Locate the cell with the specified text and output its (X, Y) center coordinate. 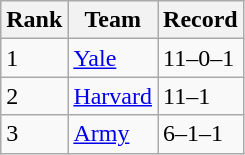
Rank (34, 20)
Team (113, 20)
Harvard (113, 96)
Army (113, 134)
Yale (113, 58)
3 (34, 134)
6–1–1 (201, 134)
1 (34, 58)
Record (201, 20)
2 (34, 96)
11–0–1 (201, 58)
11–1 (201, 96)
